Pinpoint the cell where the given text exists, returning its [x, y] midpoint coordinate. 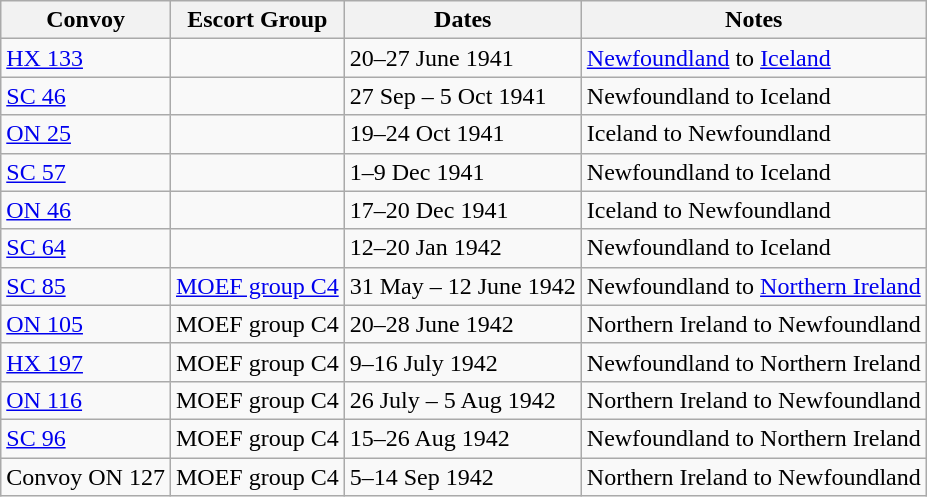
SC 57 [86, 172]
SC 96 [86, 438]
Convoy ON 127 [86, 477]
ON 46 [86, 210]
31 May – 12 June 1942 [462, 286]
SC 64 [86, 248]
Dates [462, 20]
HX 133 [86, 58]
26 July – 5 Aug 1942 [462, 400]
ON 105 [86, 324]
17–20 Dec 1941 [462, 210]
9–16 July 1942 [462, 362]
12–20 Jan 1942 [462, 248]
5–14 Sep 1942 [462, 477]
HX 197 [86, 362]
27 Sep – 5 Oct 1941 [462, 96]
ON 116 [86, 400]
Notes [754, 20]
ON 25 [86, 134]
Escort Group [257, 20]
SC 46 [86, 96]
15–26 Aug 1942 [462, 438]
19–24 Oct 1941 [462, 134]
20–28 June 1942 [462, 324]
SC 85 [86, 286]
Convoy [86, 20]
1–9 Dec 1941 [462, 172]
20–27 June 1941 [462, 58]
